Return the (x, y) coordinate for the center point of the cell that contains the specified text.  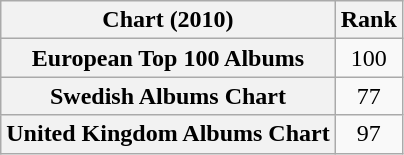
Chart (2010) (168, 20)
Rank (368, 20)
United Kingdom Albums Chart (168, 134)
Swedish Albums Chart (168, 96)
77 (368, 96)
European Top 100 Albums (168, 58)
97 (368, 134)
100 (368, 58)
